Scan for the cell matching the given text and deliver its (X, Y) coordinate at center. 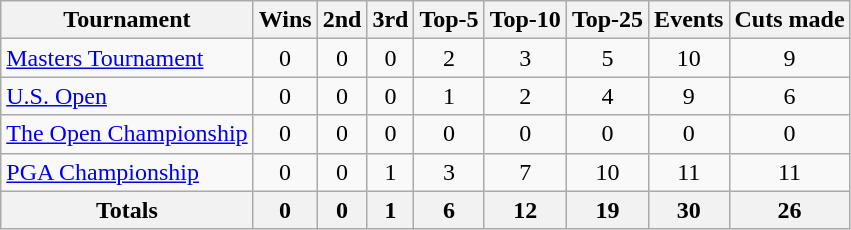
Wins (285, 20)
PGA Championship (127, 172)
The Open Championship (127, 134)
Cuts made (790, 20)
3rd (390, 20)
Top-5 (449, 20)
Top-25 (607, 20)
26 (790, 210)
30 (689, 210)
Masters Tournament (127, 58)
12 (525, 210)
U.S. Open (127, 96)
7 (525, 172)
Totals (127, 210)
Top-10 (525, 20)
Events (689, 20)
Tournament (127, 20)
2nd (342, 20)
19 (607, 210)
4 (607, 96)
5 (607, 58)
